Return the [X, Y] coordinate for the center point of the cell that contains the specified text.  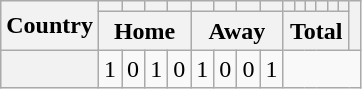
Total [316, 31]
Home [144, 31]
Country [50, 26]
Away [237, 31]
